Scan for the cell matching the given text and deliver its [x, y] coordinate at center. 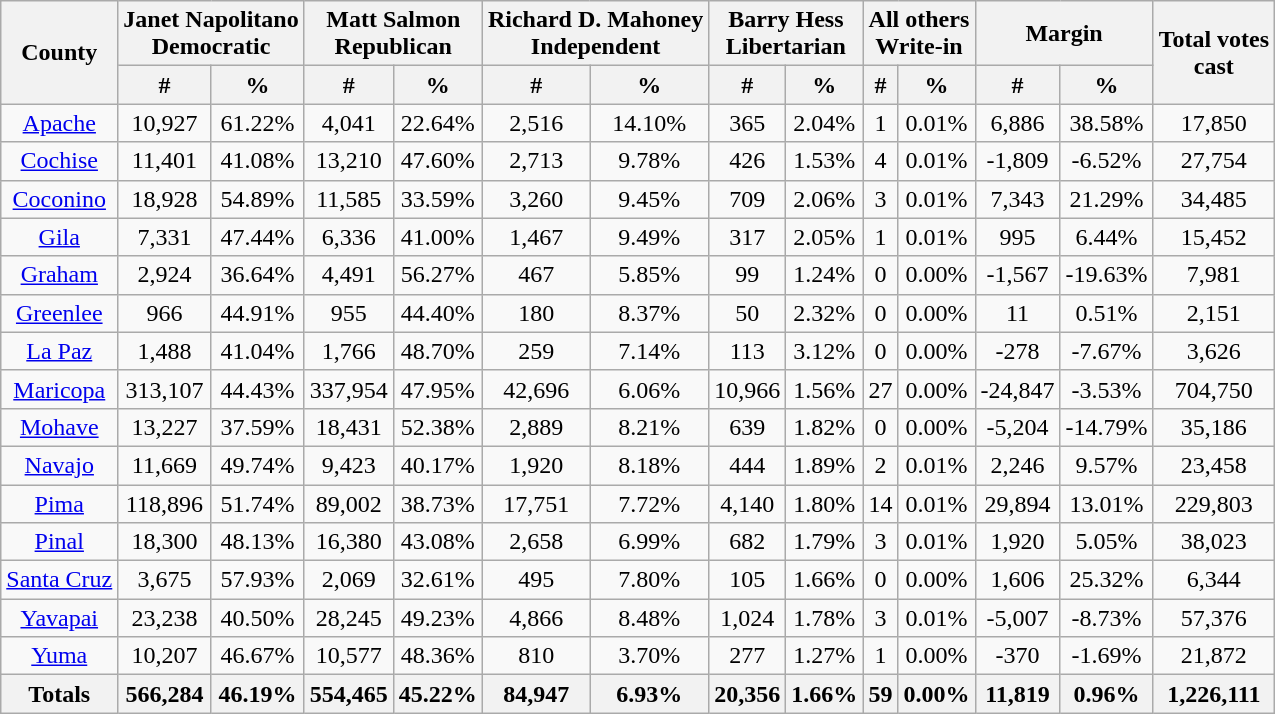
8.18% [650, 465]
Pinal [60, 542]
11 [1018, 313]
County [60, 52]
23,458 [1214, 465]
-1,809 [1018, 161]
10,577 [348, 656]
9.57% [1106, 465]
47.60% [438, 161]
38,023 [1214, 542]
50 [748, 313]
Margin [1064, 34]
7,331 [164, 237]
2.05% [824, 237]
52.38% [438, 427]
46.19% [258, 694]
6.93% [650, 694]
Janet NapolitanoDemocratic [211, 34]
277 [748, 656]
-6.52% [1106, 161]
48.13% [258, 542]
-14.79% [1106, 427]
17,751 [536, 503]
9.49% [650, 237]
49.23% [438, 618]
2,924 [164, 275]
44.43% [258, 389]
11,819 [1018, 694]
57.93% [258, 580]
Total votescast [1214, 52]
56.27% [438, 275]
6.06% [650, 389]
Greenlee [60, 313]
10,927 [164, 123]
467 [536, 275]
28,245 [348, 618]
16,380 [348, 542]
-8.73% [1106, 618]
554,465 [348, 694]
-19.63% [1106, 275]
955 [348, 313]
36.64% [258, 275]
1.80% [824, 503]
639 [748, 427]
0.51% [1106, 313]
1.53% [824, 161]
57,376 [1214, 618]
33.59% [438, 199]
1,467 [536, 237]
84,947 [536, 694]
40.17% [438, 465]
4,491 [348, 275]
9.45% [650, 199]
48.70% [438, 351]
35,186 [1214, 427]
Pima [60, 503]
38.58% [1106, 123]
229,803 [1214, 503]
1,226,111 [1214, 694]
8.48% [650, 618]
54.89% [258, 199]
49.74% [258, 465]
42,696 [536, 389]
4 [880, 161]
313,107 [164, 389]
2 [880, 465]
59 [880, 694]
2.32% [824, 313]
Cochise [60, 161]
99 [748, 275]
6,886 [1018, 123]
41.00% [438, 237]
11,669 [164, 465]
2,246 [1018, 465]
Yuma [60, 656]
Navajo [60, 465]
41.04% [258, 351]
0.96% [1106, 694]
4,866 [536, 618]
7.80% [650, 580]
2,889 [536, 427]
Apache [60, 123]
682 [748, 542]
10,966 [748, 389]
5.05% [1106, 542]
995 [1018, 237]
44.91% [258, 313]
-370 [1018, 656]
22.64% [438, 123]
14.10% [650, 123]
45.22% [438, 694]
2,713 [536, 161]
11,401 [164, 161]
15,452 [1214, 237]
1,606 [1018, 580]
Barry HessLibertarian [786, 34]
2,516 [536, 123]
18,928 [164, 199]
1.78% [824, 618]
51.74% [258, 503]
317 [748, 237]
-5,007 [1018, 618]
La Paz [60, 351]
6.44% [1106, 237]
1.79% [824, 542]
21,872 [1214, 656]
709 [748, 199]
118,896 [164, 503]
2.04% [824, 123]
48.36% [438, 656]
34,485 [1214, 199]
-5,204 [1018, 427]
3,675 [164, 580]
566,284 [164, 694]
-7.67% [1106, 351]
3.12% [824, 351]
47.95% [438, 389]
Gila [60, 237]
Maricopa [60, 389]
21.29% [1106, 199]
29,894 [1018, 503]
4,140 [748, 503]
810 [536, 656]
Matt SalmonRepublican [393, 34]
495 [536, 580]
7.72% [650, 503]
9,423 [348, 465]
Yavapai [60, 618]
Graham [60, 275]
704,750 [1214, 389]
6.99% [650, 542]
2,069 [348, 580]
1.56% [824, 389]
27,754 [1214, 161]
37.59% [258, 427]
1,766 [348, 351]
1,024 [748, 618]
8.21% [650, 427]
180 [536, 313]
40.50% [258, 618]
3,626 [1214, 351]
13.01% [1106, 503]
2,151 [1214, 313]
89,002 [348, 503]
6,336 [348, 237]
17,850 [1214, 123]
113 [748, 351]
-278 [1018, 351]
3.70% [650, 656]
-3.53% [1106, 389]
105 [748, 580]
Coconino [60, 199]
38.73% [438, 503]
25.32% [1106, 580]
1.24% [824, 275]
13,210 [348, 161]
1.27% [824, 656]
11,585 [348, 199]
-24,847 [1018, 389]
5.85% [650, 275]
444 [748, 465]
8.37% [650, 313]
426 [748, 161]
43.08% [438, 542]
7,981 [1214, 275]
Totals [60, 694]
13,227 [164, 427]
966 [164, 313]
1.89% [824, 465]
4,041 [348, 123]
2,658 [536, 542]
18,431 [348, 427]
365 [748, 123]
Mohave [60, 427]
27 [880, 389]
259 [536, 351]
44.40% [438, 313]
23,238 [164, 618]
46.67% [258, 656]
2.06% [824, 199]
10,207 [164, 656]
6,344 [1214, 580]
41.08% [258, 161]
1.82% [824, 427]
7,343 [1018, 199]
3,260 [536, 199]
Richard D. MahoneyIndependent [595, 34]
337,954 [348, 389]
-1.69% [1106, 656]
14 [880, 503]
7.14% [650, 351]
47.44% [258, 237]
20,356 [748, 694]
All others Write-in [919, 34]
-1,567 [1018, 275]
61.22% [258, 123]
9.78% [650, 161]
32.61% [438, 580]
1,488 [164, 351]
Santa Cruz [60, 580]
18,300 [164, 542]
